Scan for the cell matching the given text and deliver its [X, Y] coordinate at center. 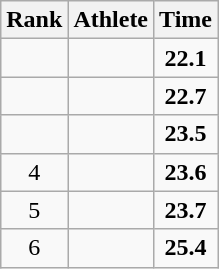
Rank [34, 20]
25.4 [186, 248]
22.7 [186, 96]
6 [34, 248]
Time [186, 20]
23.6 [186, 172]
23.7 [186, 210]
Athlete [111, 20]
4 [34, 172]
5 [34, 210]
22.1 [186, 58]
23.5 [186, 134]
